Provide the [X, Y] coordinate of the cell's center where the given text is located.  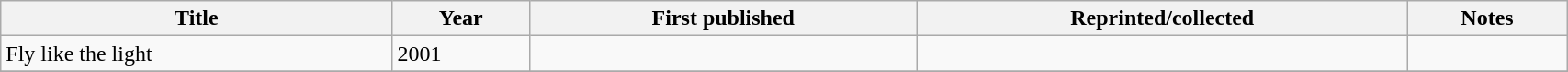
2001 [461, 54]
Year [461, 18]
Notes [1486, 18]
Fly like the light [197, 54]
Title [197, 18]
First published [724, 18]
Reprinted/collected [1162, 18]
